Find where the given text appears and provide that cell's center as [x, y] coordinate. 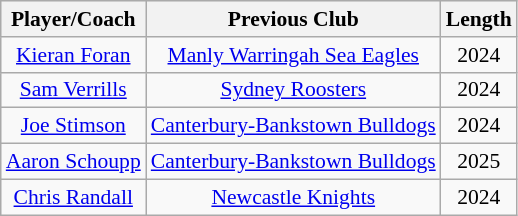
Kieran Foran [74, 55]
Chris Randall [74, 197]
Newcastle Knights [294, 197]
Previous Club [294, 19]
Sam Verrills [74, 90]
Length [479, 19]
Aaron Schoupp [74, 162]
Manly Warringah Sea Eagles [294, 55]
Sydney Roosters [294, 90]
Player/Coach [74, 19]
2025 [479, 162]
Joe Stimson [74, 126]
